Pinpoint the cell where the given text exists, returning its (x, y) midpoint coordinate. 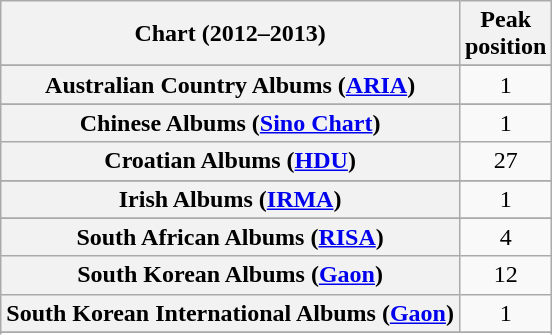
Australian Country Albums (ARIA) (230, 85)
27 (505, 161)
Chart (2012–2013) (230, 34)
Croatian Albums (HDU) (230, 161)
12 (505, 275)
South African Albums (RISA) (230, 237)
Peakposition (505, 34)
4 (505, 237)
South Korean Albums (Gaon) (230, 275)
South Korean International Albums (Gaon) (230, 313)
Chinese Albums (Sino Chart) (230, 123)
Irish Albums (IRMA) (230, 199)
